Determine the [X, Y] coordinate at the center of the cell enclosing the given text.  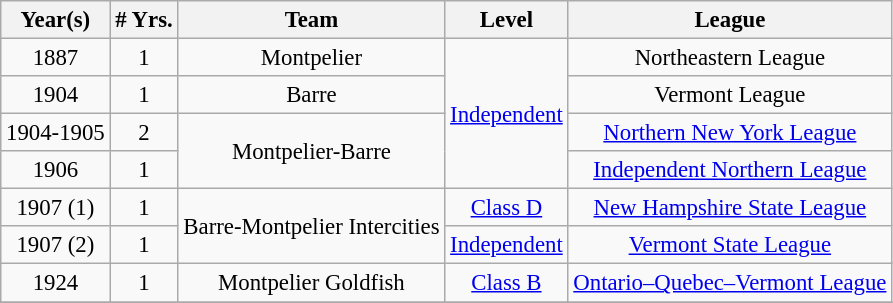
Independent Northern League [730, 170]
Northern New York League [730, 133]
1906 [56, 170]
Barre [312, 95]
League [730, 20]
2 [144, 133]
Level [506, 20]
New Hampshire State League [730, 208]
Class B [506, 283]
Montpelier [312, 58]
1924 [56, 283]
Northeastern League [730, 58]
1887 [56, 58]
Class D [506, 208]
Vermont League [730, 95]
1904 [56, 95]
Vermont State League [730, 245]
1907 (2) [56, 245]
Ontario–Quebec–Vermont League [730, 283]
Year(s) [56, 20]
1907 (1) [56, 208]
Montpelier-Barre [312, 152]
Barre-Montpelier Intercities [312, 226]
Montpelier Goldfish [312, 283]
Team [312, 20]
1904-1905 [56, 133]
# Yrs. [144, 20]
